For the text-containing cell, return its midpoint in (x, y) coordinate format. 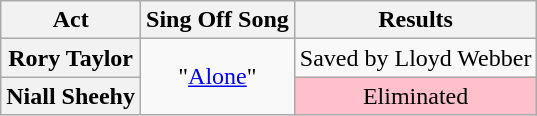
Saved by Lloyd Webber (416, 58)
Sing Off Song (218, 20)
"Alone" (218, 77)
Eliminated (416, 96)
Act (71, 20)
Results (416, 20)
Niall Sheehy (71, 96)
Rory Taylor (71, 58)
